From the cell containing the given text, extract its center point as (X, Y) coordinate. 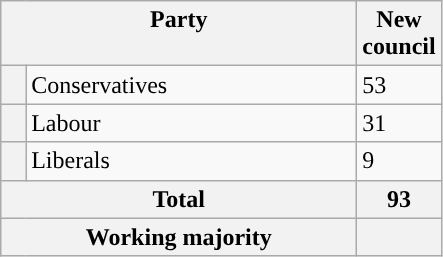
Liberals (192, 161)
93 (399, 199)
Conservatives (192, 85)
Labour (192, 123)
53 (399, 85)
Working majority (179, 237)
New council (399, 34)
Total (179, 199)
31 (399, 123)
Party (179, 34)
9 (399, 161)
